Detect which cell encompasses the target text, then output its (X, Y) center coordinate. 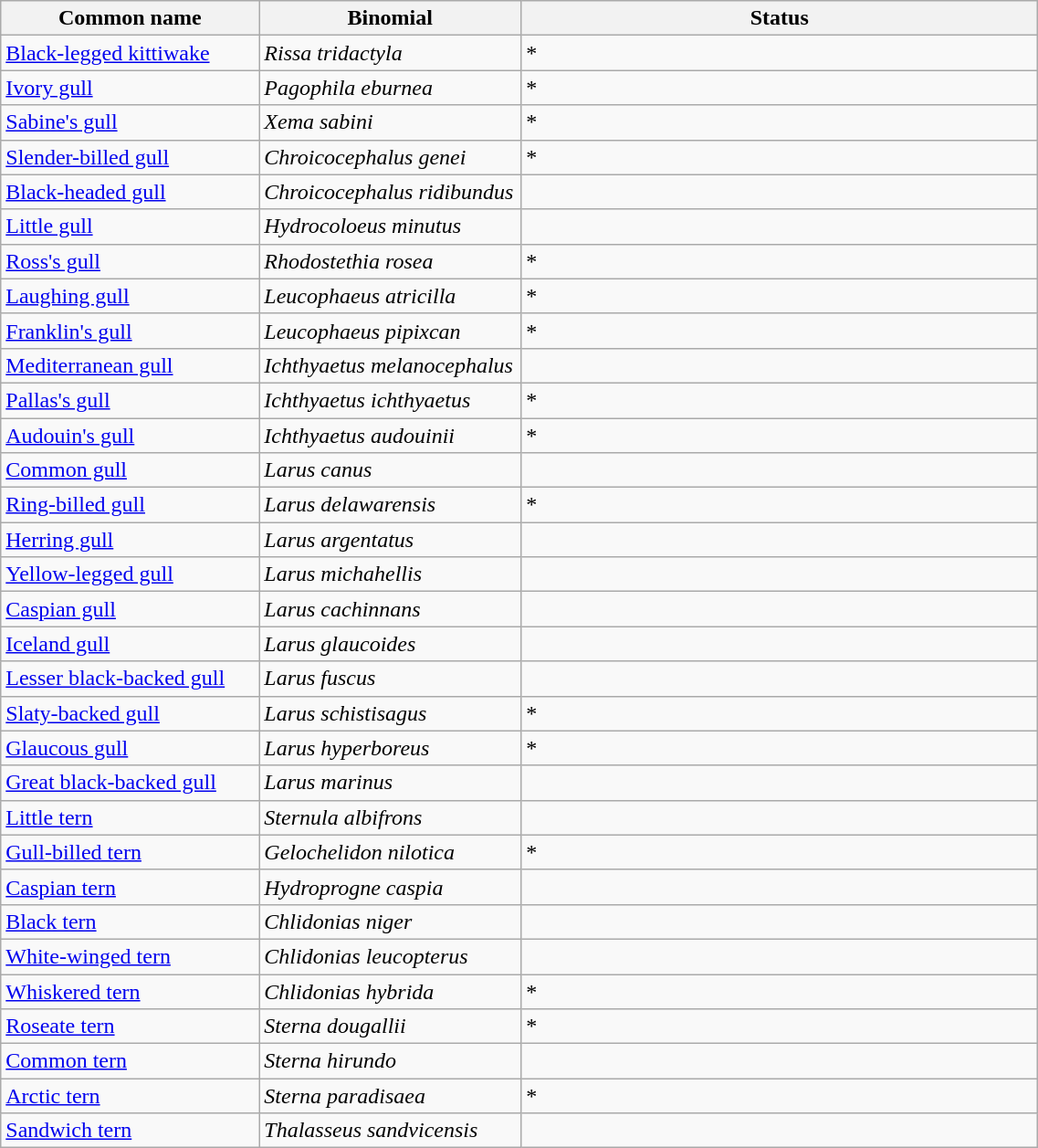
Rissa tridactyla (391, 53)
Hydrocoloeus minutus (391, 226)
Glaucous gull (130, 748)
Black-legged kittiwake (130, 53)
Binomial (391, 18)
Rhodostethia rosea (391, 261)
Arctic tern (130, 1096)
Chroicocephalus genei (391, 157)
Roseate tern (130, 1027)
Leucophaeus pipixcan (391, 331)
Little gull (130, 226)
Herring gull (130, 540)
Larus schistisagus (391, 713)
Ring-billed gull (130, 505)
Xema sabini (391, 122)
Common name (130, 18)
Yellow-legged gull (130, 574)
Laughing gull (130, 296)
Sterna dougallii (391, 1027)
Chroicocephalus ridibundus (391, 192)
Black-headed gull (130, 192)
Whiskered tern (130, 991)
Larus marinus (391, 783)
Sternula albifrons (391, 817)
Iceland gull (130, 644)
Larus glaucoides (391, 644)
Larus cachinnans (391, 609)
Lesser black-backed gull (130, 679)
White-winged tern (130, 956)
Chlidonias hybrida (391, 991)
Slaty-backed gull (130, 713)
Thalasseus sandvicensis (391, 1131)
Black tern (130, 922)
Sterna hirundo (391, 1061)
Larus argentatus (391, 540)
Common gull (130, 470)
Pallas's gull (130, 400)
Sabine's gull (130, 122)
Sandwich tern (130, 1131)
Sterna paradisaea (391, 1096)
Caspian gull (130, 609)
Caspian tern (130, 887)
Gull-billed tern (130, 852)
Ivory gull (130, 88)
Mediterranean gull (130, 365)
Larus fuscus (391, 679)
Larus hyperboreus (391, 748)
Audouin's gull (130, 436)
Little tern (130, 817)
Chlidonias niger (391, 922)
Leucophaeus atricilla (391, 296)
Larus michahellis (391, 574)
Ichthyaetus ichthyaetus (391, 400)
Great black-backed gull (130, 783)
Common tern (130, 1061)
Hydroprogne caspia (391, 887)
Ichthyaetus audouinii (391, 436)
Pagophila eburnea (391, 88)
Larus canus (391, 470)
Larus delawarensis (391, 505)
Franklin's gull (130, 331)
Ichthyaetus melanocephalus (391, 365)
Gelochelidon nilotica (391, 852)
Slender-billed gull (130, 157)
Ross's gull (130, 261)
Status (780, 18)
Chlidonias leucopterus (391, 956)
